Output the [X, Y] coordinate of the center of the cell containing the given text.  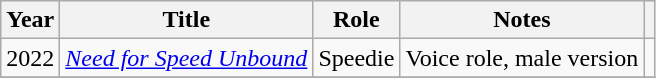
Need for Speed Unbound [186, 58]
Year [30, 20]
Title [186, 20]
Voice role, male version [522, 58]
Role [356, 20]
2022 [30, 58]
Notes [522, 20]
Speedie [356, 58]
